Detect which cell encompasses the target text, then output its [x, y] center coordinate. 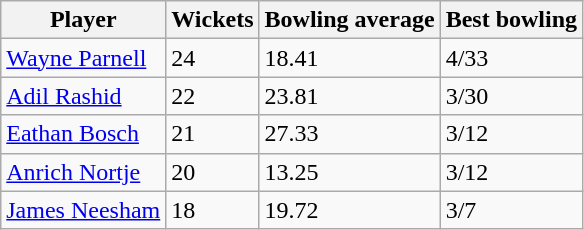
Bowling average [350, 20]
19.72 [350, 210]
Wickets [212, 20]
Anrich Nortje [84, 172]
24 [212, 58]
20 [212, 172]
Wayne Parnell [84, 58]
22 [212, 96]
21 [212, 134]
18.41 [350, 58]
13.25 [350, 172]
Eathan Bosch [84, 134]
Player [84, 20]
23.81 [350, 96]
27.33 [350, 134]
James Neesham [84, 210]
Adil Rashid [84, 96]
3/7 [511, 210]
Best bowling [511, 20]
4/33 [511, 58]
18 [212, 210]
3/30 [511, 96]
